For the text-containing cell, return its midpoint in [x, y] coordinate format. 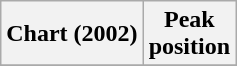
Peakposition [189, 34]
Chart (2002) [72, 34]
